Locate the cell with the specified text and output its (X, Y) center coordinate. 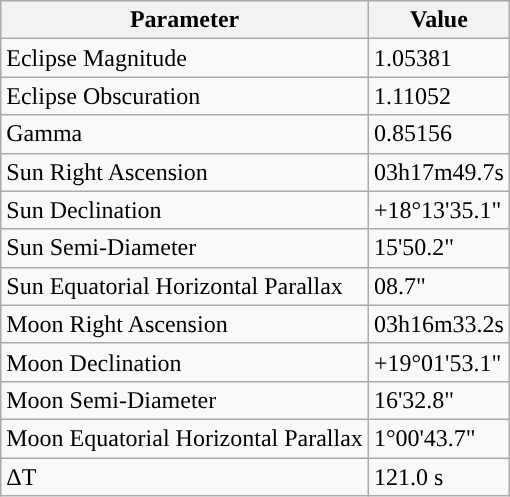
Eclipse Magnitude (185, 58)
Sun Right Ascension (185, 172)
03h17m49.7s (438, 172)
Eclipse Obscuration (185, 96)
Sun Equatorial Horizontal Parallax (185, 286)
+19°01'53.1" (438, 362)
Moon Declination (185, 362)
1.11052 (438, 96)
Moon Right Ascension (185, 324)
Sun Declination (185, 210)
15'50.2" (438, 248)
Sun Semi-Diameter (185, 248)
Gamma (185, 134)
Value (438, 20)
Moon Equatorial Horizontal Parallax (185, 438)
Parameter (185, 20)
03h16m33.2s (438, 324)
08.7" (438, 286)
+18°13'35.1" (438, 210)
1.05381 (438, 58)
16'32.8" (438, 400)
ΔT (185, 477)
Moon Semi-Diameter (185, 400)
121.0 s (438, 477)
1°00'43.7" (438, 438)
0.85156 (438, 134)
